Output the (X, Y) coordinate of the center of the cell containing the given text.  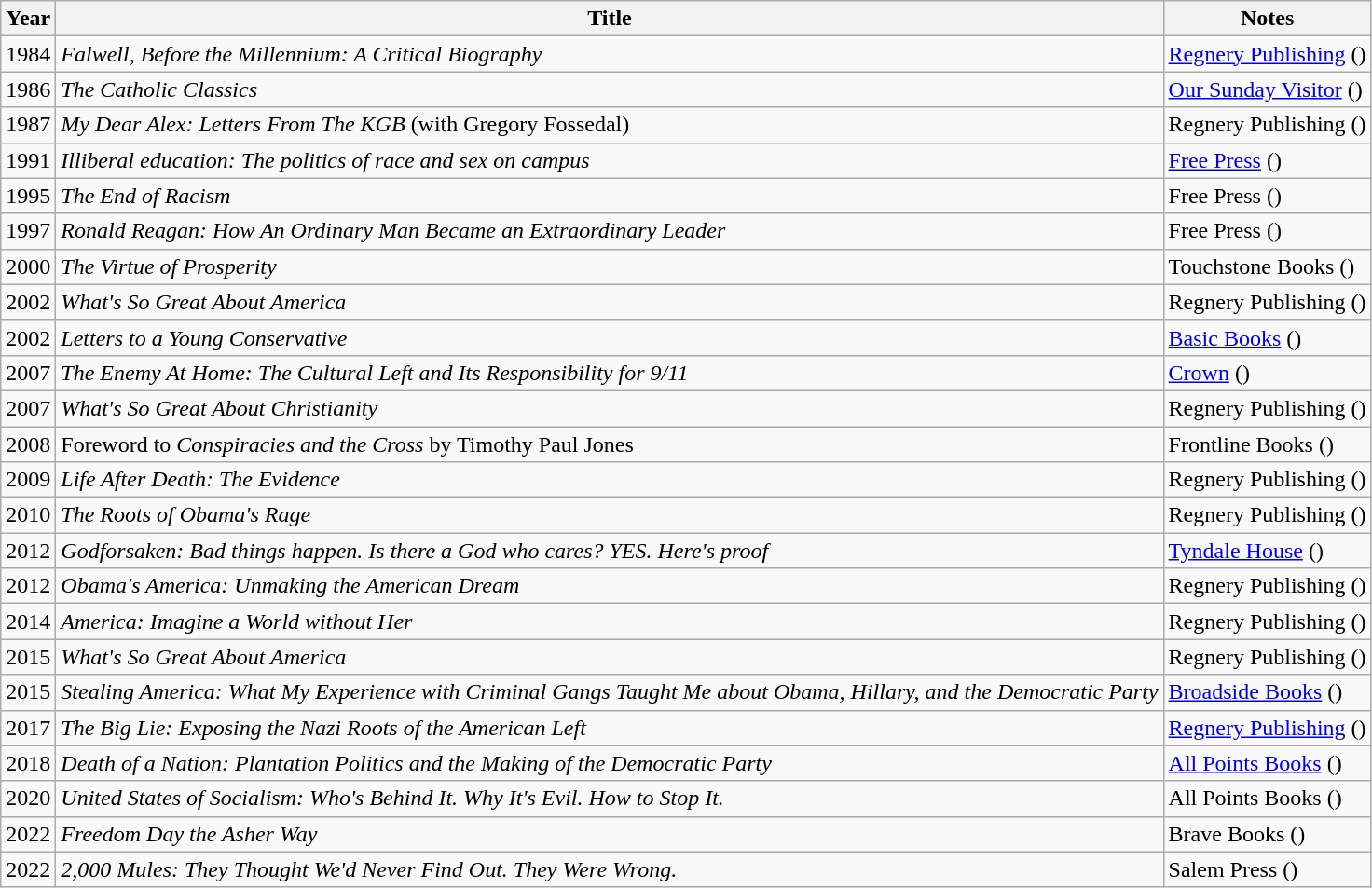
1984 (28, 54)
The Catholic Classics (610, 89)
Ronald Reagan: How An Ordinary Man Became an Extraordinary Leader (610, 231)
Notes (1268, 19)
2020 (28, 799)
1997 (28, 231)
Life After Death: The Evidence (610, 480)
2000 (28, 266)
Obama's America: Unmaking the American Dream (610, 586)
2009 (28, 480)
1986 (28, 89)
What's So Great About Christianity (610, 408)
Frontline Books () (1268, 444)
Illiberal education: The politics of race and sex on campus (610, 160)
Freedom Day the Asher Way (610, 834)
The Roots of Obama's Rage (610, 515)
The End of Racism (610, 196)
2010 (28, 515)
1991 (28, 160)
1995 (28, 196)
Salem Press () (1268, 869)
2018 (28, 763)
Title (610, 19)
The Big Lie: Exposing the Nazi Roots of the American Left (610, 728)
Letters to a Young Conservative (610, 337)
Crown () (1268, 373)
Broadside Books () (1268, 692)
2017 (28, 728)
Touchstone Books () (1268, 266)
The Enemy At Home: The Cultural Left and Its Responsibility for 9/11 (610, 373)
Death of a Nation: Plantation Politics and the Making of the Democratic Party (610, 763)
2,000 Mules: They Thought We'd Never Find Out. They Were Wrong. (610, 869)
Falwell, Before the Millennium: A Critical Biography (610, 54)
Year (28, 19)
2008 (28, 444)
2014 (28, 622)
1987 (28, 125)
Stealing America: What My Experience with Criminal Gangs Taught Me about Obama, Hillary, and the Democratic Party (610, 692)
The Virtue of Prosperity (610, 266)
United States of Socialism: Who's Behind It. Why It's Evil. How to Stop It. (610, 799)
Tyndale House () (1268, 551)
My Dear Alex: Letters From The KGB (with Gregory Fossedal) (610, 125)
Basic Books () (1268, 337)
Brave Books () (1268, 834)
Godforsaken: Bad things happen. Is there a God who cares? YES. Here's proof (610, 551)
Our Sunday Visitor () (1268, 89)
America: Imagine a World without Her (610, 622)
Foreword to Conspiracies and the Cross by Timothy Paul Jones (610, 444)
